Capture the cell that displays the provided text and extract its (X, Y) central coordinate. 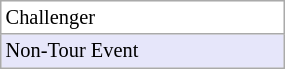
Challenger (142, 17)
Non-Tour Event (142, 51)
